For the text-containing cell, return its midpoint in [x, y] coordinate format. 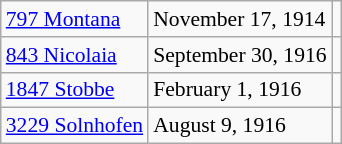
September 30, 1916 [240, 55]
November 17, 1914 [240, 19]
1847 Stobbe [74, 90]
February 1, 1916 [240, 90]
797 Montana [74, 19]
843 Nicolaia [74, 55]
3229 Solnhofen [74, 126]
August 9, 1916 [240, 126]
